Identify which cell holds the provided text, then report its (X, Y) central coordinate. 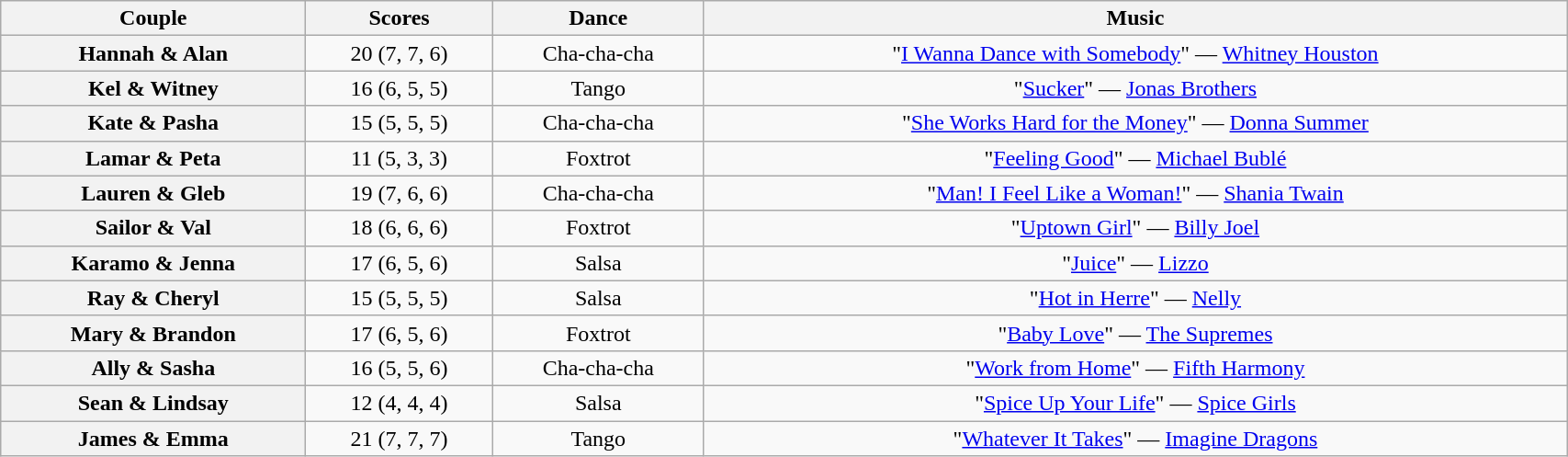
Mary & Brandon (153, 333)
Ray & Cheryl (153, 298)
11 (5, 3, 3) (399, 158)
Dance (598, 18)
James & Emma (153, 439)
Scores (399, 18)
Karamo & Jenna (153, 263)
"Whatever It Takes" — Imagine Dragons (1135, 439)
"Juice" — Lizzo (1135, 263)
Sean & Lindsay (153, 403)
Couple (153, 18)
"I Wanna Dance with Somebody" — Whitney Houston (1135, 53)
"Hot in Herre" — Nelly (1135, 298)
16 (5, 5, 6) (399, 368)
Kel & Witney (153, 88)
16 (6, 5, 5) (399, 88)
"Feeling Good" — Michael Bublé (1135, 158)
Lamar & Peta (153, 158)
"Spice Up Your Life" — Spice Girls (1135, 403)
20 (7, 7, 6) (399, 53)
"Man! I Feel Like a Woman!" — Shania Twain (1135, 193)
21 (7, 7, 7) (399, 439)
"Baby Love" — The Supremes (1135, 333)
Sailor & Val (153, 228)
Kate & Pasha (153, 123)
18 (6, 6, 6) (399, 228)
19 (7, 6, 6) (399, 193)
Ally & Sasha (153, 368)
12 (4, 4, 4) (399, 403)
Music (1135, 18)
Lauren & Gleb (153, 193)
"Sucker" — Jonas Brothers (1135, 88)
"Work from Home" — Fifth Harmony (1135, 368)
"She Works Hard for the Money" — Donna Summer (1135, 123)
Hannah & Alan (153, 53)
"Uptown Girl" — Billy Joel (1135, 228)
